For the text-containing cell, return its midpoint in [X, Y] coordinate format. 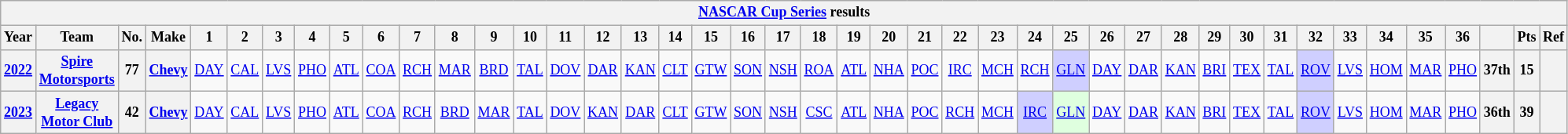
Ref [1554, 38]
Legacy Motor Club [77, 113]
2023 [19, 113]
16 [749, 38]
28 [1180, 38]
23 [998, 38]
34 [1386, 38]
1 [209, 38]
2 [245, 38]
18 [819, 38]
6 [381, 38]
4 [313, 38]
2022 [19, 71]
36 [1463, 38]
Team [77, 38]
9 [494, 38]
12 [603, 38]
27 [1143, 38]
7 [418, 38]
11 [565, 38]
32 [1316, 38]
Make [168, 38]
CSC [819, 113]
ROA [819, 71]
25 [1071, 38]
37th [1497, 71]
30 [1247, 38]
22 [960, 38]
42 [132, 113]
Pts [1527, 38]
19 [854, 38]
13 [640, 38]
5 [346, 38]
26 [1107, 38]
Year [19, 38]
31 [1280, 38]
8 [455, 38]
Spire Motorsports [77, 71]
21 [925, 38]
No. [132, 38]
39 [1527, 113]
NASCAR Cup Series results [785, 13]
77 [132, 71]
3 [278, 38]
24 [1035, 38]
36th [1497, 113]
29 [1214, 38]
17 [783, 38]
35 [1426, 38]
10 [530, 38]
14 [675, 38]
33 [1349, 38]
20 [889, 38]
